From the cell containing the given text, extract its center point as [X, Y] coordinate. 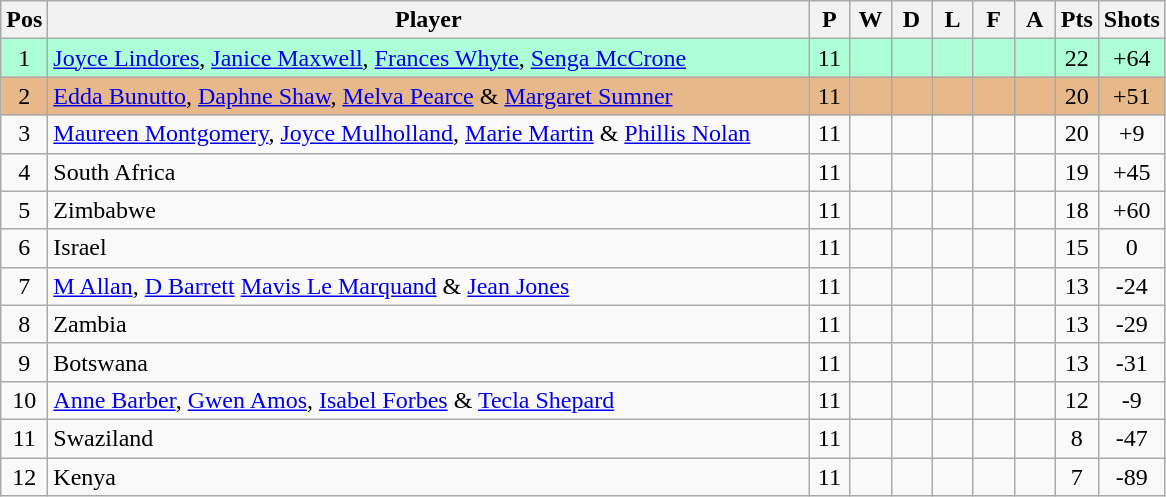
A [1034, 20]
4 [24, 172]
Zimbabwe [428, 210]
Kenya [428, 477]
19 [1076, 172]
Pts [1076, 20]
0 [1132, 248]
Pos [24, 20]
6 [24, 248]
Player [428, 20]
W [870, 20]
9 [24, 362]
P [830, 20]
+60 [1132, 210]
+51 [1132, 96]
L [952, 20]
3 [24, 134]
-31 [1132, 362]
1 [24, 58]
-47 [1132, 438]
Maureen Montgomery, Joyce Mulholland, Marie Martin & Phillis Nolan [428, 134]
18 [1076, 210]
D [912, 20]
Joyce Lindores, Janice Maxwell, Frances Whyte, Senga McCrone [428, 58]
+9 [1132, 134]
Botswana [428, 362]
2 [24, 96]
15 [1076, 248]
Shots [1132, 20]
-24 [1132, 286]
F [994, 20]
Anne Barber, Gwen Amos, Isabel Forbes & Tecla Shepard [428, 400]
Israel [428, 248]
-89 [1132, 477]
+45 [1132, 172]
5 [24, 210]
Swaziland [428, 438]
-9 [1132, 400]
Edda Bunutto, Daphne Shaw, Melva Pearce & Margaret Sumner [428, 96]
22 [1076, 58]
+64 [1132, 58]
-29 [1132, 324]
10 [24, 400]
South Africa [428, 172]
M Allan, D Barrett Mavis Le Marquand & Jean Jones [428, 286]
Zambia [428, 324]
